Scan for the cell matching the given text and deliver its [x, y] coordinate at center. 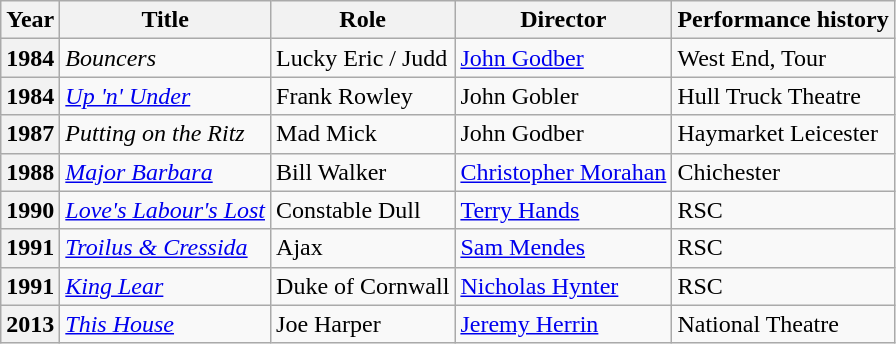
John Gobler [564, 96]
Mad Mick [363, 134]
1990 [30, 210]
1988 [30, 172]
Christopher Morahan [564, 172]
Frank Rowley [363, 96]
Hull Truck Theatre [783, 96]
Year [30, 20]
Role [363, 20]
Constable Dull [363, 210]
Director [564, 20]
Bouncers [166, 58]
Joe Harper [363, 324]
Up 'n' Under [166, 96]
Performance history [783, 20]
Troilus & Cressida [166, 248]
National Theatre [783, 324]
Nicholas Hynter [564, 286]
This House [166, 324]
Sam Mendes [564, 248]
Putting on the Ritz [166, 134]
1987 [30, 134]
Terry Hands [564, 210]
King Lear [166, 286]
Chichester [783, 172]
Love's Labour's Lost [166, 210]
Duke of Cornwall [363, 286]
Haymarket Leicester [783, 134]
Title [166, 20]
West End, Tour [783, 58]
Jeremy Herrin [564, 324]
Ajax [363, 248]
2013 [30, 324]
Lucky Eric / Judd [363, 58]
Major Barbara [166, 172]
Bill Walker [363, 172]
